Detect which cell encompasses the target text, then output its [x, y] center coordinate. 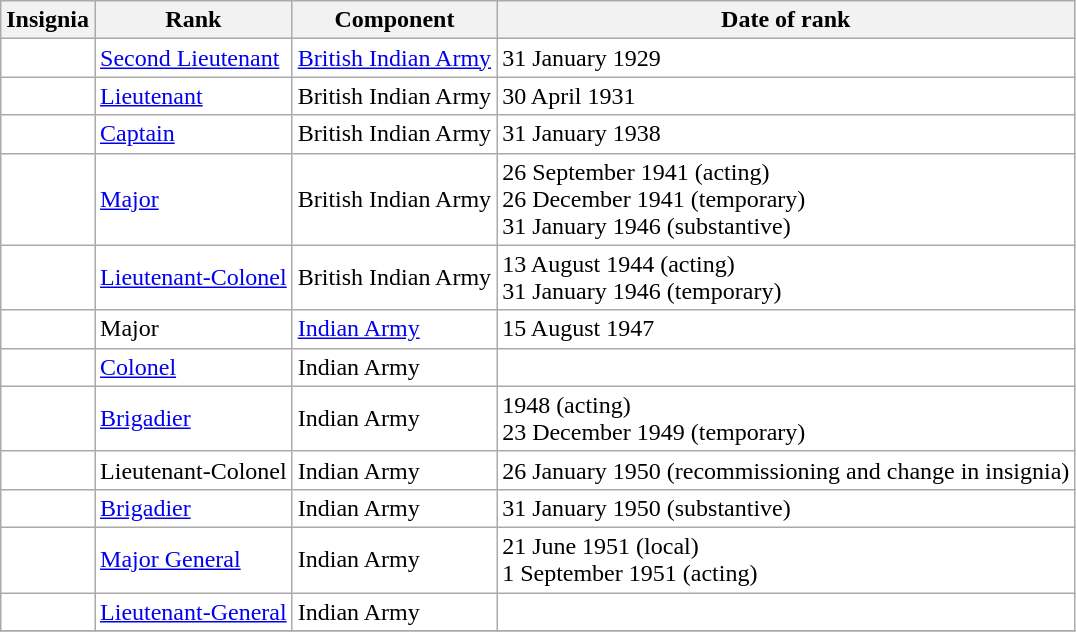
13 August 1944 (acting)31 January 1946 (temporary) [786, 278]
31 January 1938 [786, 134]
1948 (acting)23 December 1949 (temporary) [786, 418]
26 September 1941 (acting)26 December 1941 (temporary)31 January 1946 (substantive) [786, 199]
Lieutenant [194, 96]
Component [394, 20]
Colonel [194, 367]
Major General [194, 560]
Insignia [48, 20]
15 August 1947 [786, 329]
Rank [194, 20]
Date of rank [786, 20]
31 January 1950 (substantive) [786, 508]
Second Lieutenant [194, 58]
31 January 1929 [786, 58]
30 April 1931 [786, 96]
Captain [194, 134]
21 June 1951 (local)1 September 1951 (acting) [786, 560]
Lieutenant-General [194, 611]
26 January 1950 (recommissioning and change in insignia) [786, 470]
